Find where the given text appears and provide that cell's center as [X, Y] coordinate. 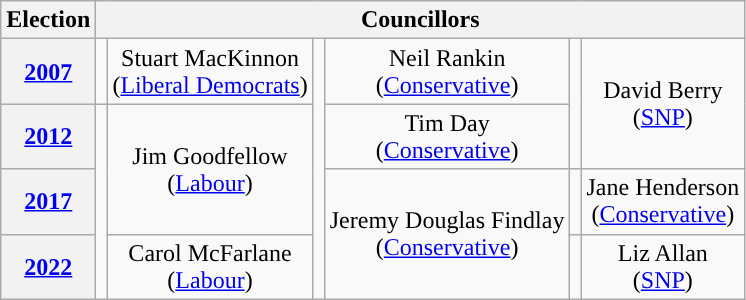
Carol McFarlane(Labour) [210, 266]
Liz Allan(SNP) [663, 266]
Jane Henderson(Conservative) [663, 202]
David Berry(SNP) [663, 104]
Stuart MacKinnon(Liberal Democrats) [210, 72]
2022 [48, 266]
2017 [48, 202]
Neil Rankin(Conservative) [447, 72]
Jim Goodfellow(Labour) [210, 169]
Election [48, 20]
Jeremy Douglas Findlay(Conservative) [447, 234]
Councillors [420, 20]
2012 [48, 136]
Tim Day(Conservative) [447, 136]
2007 [48, 72]
